Locate the cell with the specified text and output its (X, Y) center coordinate. 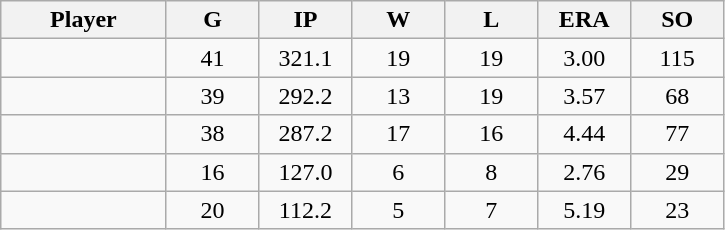
5 (398, 210)
IP (306, 20)
3.57 (584, 96)
17 (398, 134)
77 (678, 134)
6 (398, 172)
321.1 (306, 58)
112.2 (306, 210)
115 (678, 58)
287.2 (306, 134)
8 (492, 172)
L (492, 20)
20 (212, 210)
292.2 (306, 96)
38 (212, 134)
W (398, 20)
5.19 (584, 210)
ERA (584, 20)
68 (678, 96)
41 (212, 58)
7 (492, 210)
39 (212, 96)
127.0 (306, 172)
13 (398, 96)
2.76 (584, 172)
SO (678, 20)
4.44 (584, 134)
G (212, 20)
3.00 (584, 58)
29 (678, 172)
Player (84, 20)
23 (678, 210)
